Extract the [x, y] coordinate from the center of the cell holding the provided text.  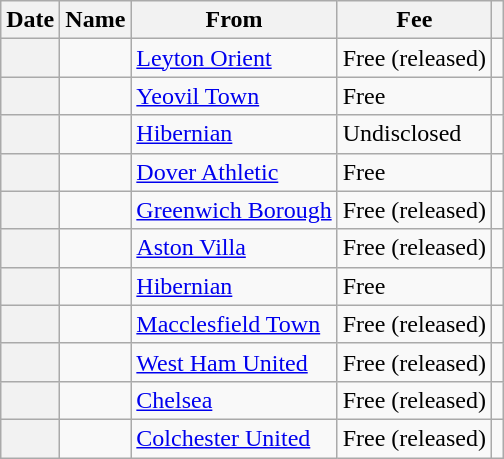
From [234, 20]
Aston Villa [234, 248]
Date [30, 20]
Fee [414, 20]
Chelsea [234, 400]
Undisclosed [414, 134]
Yeovil Town [234, 96]
Macclesfield Town [234, 324]
West Ham United [234, 362]
Greenwich Borough [234, 210]
Colchester United [234, 438]
Leyton Orient [234, 58]
Name [96, 20]
Dover Athletic [234, 172]
